Locate the cell with the specified text and output its [X, Y] center coordinate. 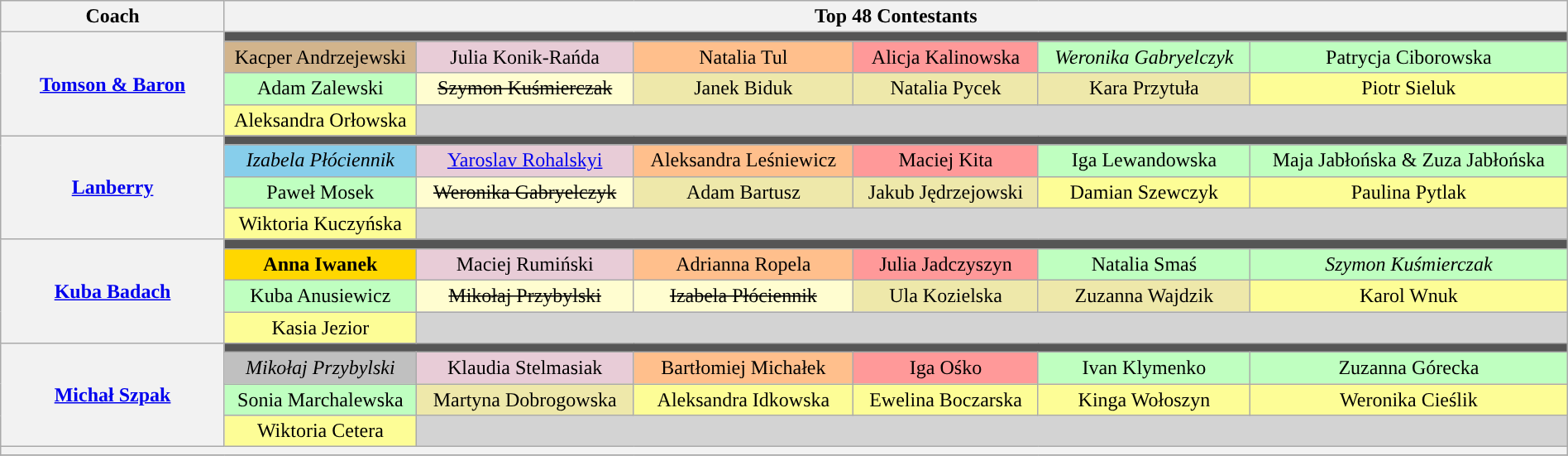
Tomson & Baron [112, 84]
Julia Jadczyszyn [946, 264]
Kinga Wołoszyn [1144, 400]
Yaroslav Rohalskyi [524, 161]
Lanberry [112, 187]
Zuzanna Wajdzik [1144, 295]
Kacper Andrzejewski [320, 57]
Michał Szpak [112, 396]
Zuzanna Górecka [1408, 368]
Martyna Dobrogowska [524, 400]
Alicja Kalinowska [946, 57]
Ewelina Boczarska [946, 400]
Natalia Smaś [1144, 264]
Damian Szewczyk [1144, 192]
Aleksandra Leśniewicz [743, 161]
Aleksandra Orłowska [320, 120]
Jakub Jędrzejowski [946, 192]
Maja Jabłońska & Zuza Jabłońska [1408, 161]
Coach [112, 17]
Kara Przytuła [1144, 89]
Wiktoria Cetera [320, 431]
Janek Biduk [743, 89]
Kuba Anusiewicz [320, 295]
Natalia Pycek [946, 89]
Adam Bartusz [743, 192]
Piotr Sieluk [1408, 89]
Adrianna Ropela [743, 264]
Sonia Marchalewska [320, 400]
Patrycja Ciborowska [1408, 57]
Aleksandra Idkowska [743, 400]
Ivan Klymenko [1144, 368]
Maciej Rumiński [524, 264]
Klaudia Stelmasiak [524, 368]
Paulina Pytlak [1408, 192]
Julia Konik-Rańda [524, 57]
Weronika Cieślik [1408, 400]
Top 48 Contestants [896, 17]
Kuba Badach [112, 291]
Paweł Mosek [320, 192]
Adam Zalewski [320, 89]
Karol Wnuk [1408, 295]
Anna Iwanek [320, 264]
Wiktoria Kuczyńska [320, 223]
Ula Kozielska [946, 295]
Iga Ośko [946, 368]
Bartłomiej Michałek [743, 368]
Iga Lewandowska [1144, 161]
Maciej Kita [946, 161]
Natalia Tul [743, 57]
Kasia Jezior [320, 327]
